Capture the cell that displays the provided text and extract its [X, Y] central coordinate. 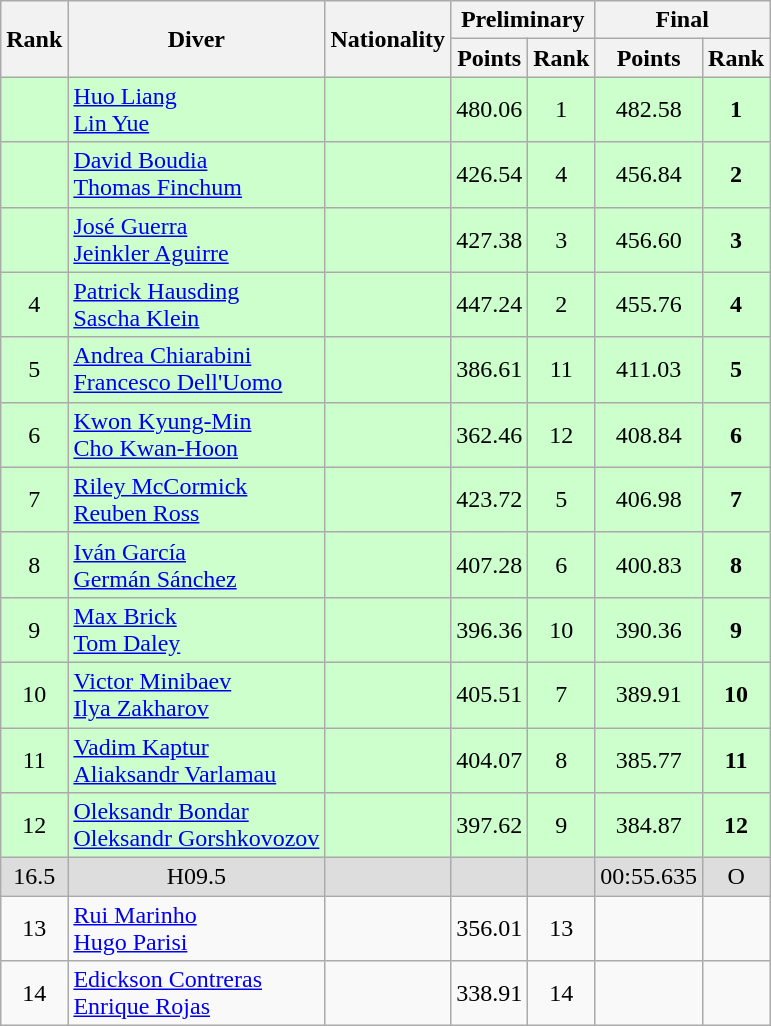
386.61 [490, 370]
408.84 [649, 434]
426.54 [490, 174]
385.77 [649, 760]
Andrea ChiarabiniFrancesco Dell'Uomo [196, 370]
16.5 [34, 877]
427.38 [490, 240]
Max BrickTom Daley [196, 630]
Oleksandr BondarOleksandr Gorshkovozov [196, 826]
447.24 [490, 304]
Victor MinibaevIlya Zakharov [196, 694]
Final [682, 20]
David BoudiaThomas Finchum [196, 174]
Kwon Kyung-MinCho Kwan-Hoon [196, 434]
Diver [196, 39]
400.83 [649, 564]
396.36 [490, 630]
480.06 [490, 110]
Vadim KapturAliaksandr Varlamau [196, 760]
455.76 [649, 304]
Iván GarcíaGermán Sánchez [196, 564]
384.87 [649, 826]
482.58 [649, 110]
423.72 [490, 500]
Patrick HausdingSascha Klein [196, 304]
389.91 [649, 694]
405.51 [490, 694]
456.84 [649, 174]
390.36 [649, 630]
411.03 [649, 370]
O [736, 877]
456.60 [649, 240]
Riley McCormickReuben Ross [196, 500]
Rui MarinhoHugo Parisi [196, 928]
H09.5 [196, 877]
338.91 [490, 994]
407.28 [490, 564]
Nationality [388, 39]
Edickson ContrerasEnrique Rojas [196, 994]
Preliminary [523, 20]
Huo LiangLin Yue [196, 110]
406.98 [649, 500]
356.01 [490, 928]
362.46 [490, 434]
00:55.635 [649, 877]
404.07 [490, 760]
397.62 [490, 826]
José GuerraJeinkler Aguirre [196, 240]
